Detect which cell encompasses the target text, then output its (x, y) center coordinate. 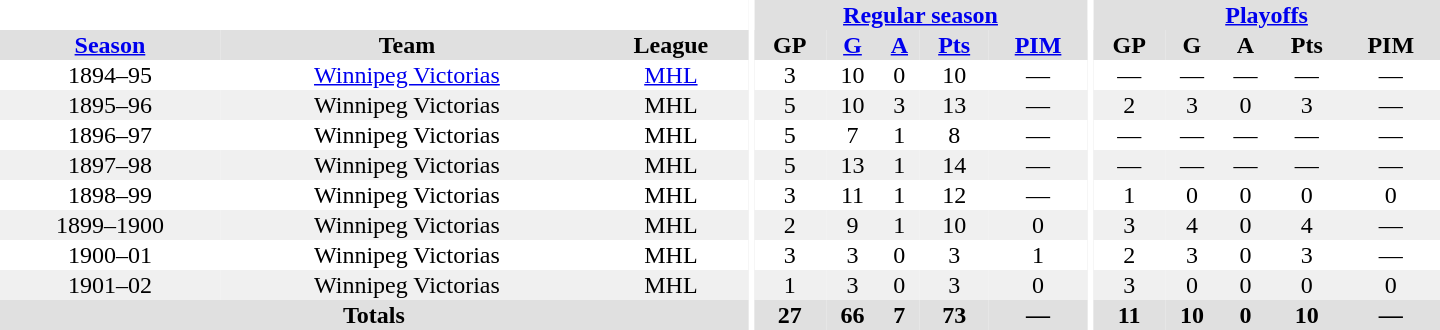
Totals (374, 315)
1897–98 (110, 165)
1901–02 (110, 285)
14 (954, 165)
12 (954, 195)
1894–95 (110, 75)
Team (407, 45)
1899–1900 (110, 225)
1900–01 (110, 255)
8 (954, 135)
9 (852, 225)
27 (790, 315)
66 (852, 315)
League (671, 45)
1896–97 (110, 135)
1895–96 (110, 105)
73 (954, 315)
Regular season (920, 15)
Playoffs (1266, 15)
1898–99 (110, 195)
Season (110, 45)
